For the text-containing cell, return its midpoint in [X, Y] coordinate format. 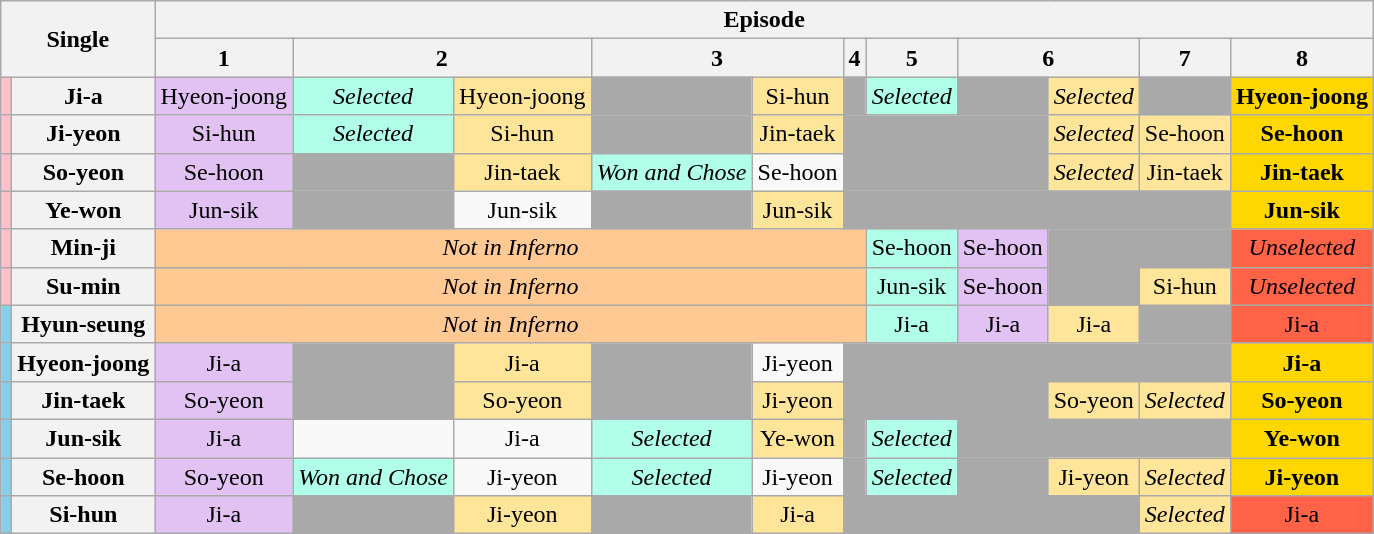
Min-ji [84, 248]
8 [1302, 58]
3 [717, 58]
Single [78, 39]
Episode [764, 20]
5 [912, 58]
1 [224, 58]
4 [854, 58]
Su-min [84, 286]
6 [1048, 58]
2 [442, 58]
7 [1184, 58]
Hyun-seung [84, 324]
